Capture the cell that displays the provided text and extract its (x, y) central coordinate. 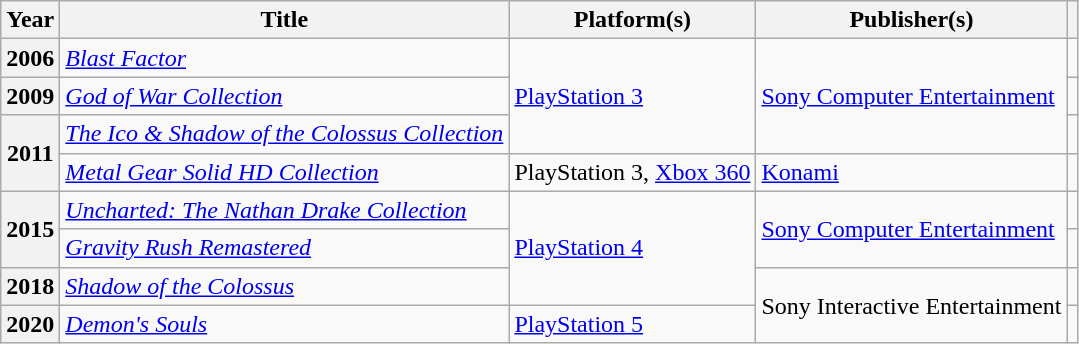
Blast Factor (284, 58)
2018 (30, 286)
Platform(s) (632, 20)
PlayStation 3, Xbox 360 (632, 172)
2009 (30, 96)
Konami (912, 172)
PlayStation 3 (632, 96)
Gravity Rush Remastered (284, 248)
2011 (30, 153)
Title (284, 20)
2020 (30, 324)
PlayStation 5 (632, 324)
Sony Interactive Entertainment (912, 305)
Shadow of the Colossus (284, 286)
2015 (30, 229)
Year (30, 20)
Uncharted: The Nathan Drake Collection (284, 210)
The Ico & Shadow of the Colossus Collection (284, 134)
2006 (30, 58)
Demon's Souls (284, 324)
God of War Collection (284, 96)
Publisher(s) (912, 20)
PlayStation 4 (632, 248)
Metal Gear Solid HD Collection (284, 172)
